Return the [X, Y] coordinate for the center point of the cell that contains the specified text.  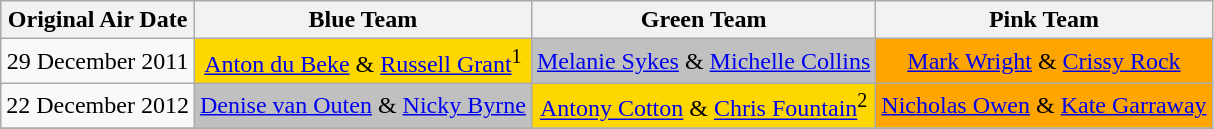
Antony Cotton & Chris Fountain2 [703, 106]
Denise van Outen & Nicky Byrne [362, 106]
Melanie Sykes & Michelle Collins [703, 62]
Anton du Beke & Russell Grant1 [362, 62]
29 December 2011 [98, 62]
Original Air Date [98, 20]
Blue Team [362, 20]
Mark Wright & Crissy Rock [1044, 62]
22 December 2012 [98, 106]
Nicholas Owen & Kate Garraway [1044, 106]
Pink Team [1044, 20]
Green Team [703, 20]
